For the text-containing cell, return its midpoint in (x, y) coordinate format. 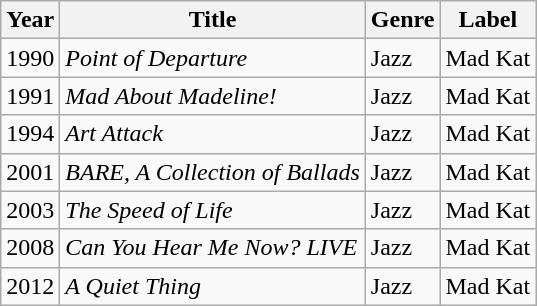
2003 (30, 210)
Genre (402, 20)
The Speed of Life (212, 210)
Mad About Madeline! (212, 96)
Point of Departure (212, 58)
2001 (30, 172)
A Quiet Thing (212, 286)
BARE, A Collection of Ballads (212, 172)
Art Attack (212, 134)
Title (212, 20)
Label (488, 20)
1994 (30, 134)
1990 (30, 58)
Year (30, 20)
Can You Hear Me Now? LIVE (212, 248)
2008 (30, 248)
1991 (30, 96)
2012 (30, 286)
